Find where the given text appears and provide that cell's center as [x, y] coordinate. 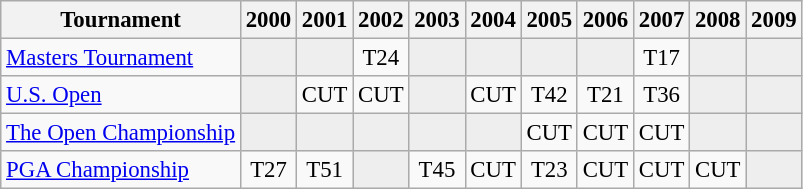
T23 [549, 170]
T45 [437, 170]
T36 [661, 95]
2001 [325, 20]
T24 [381, 58]
Masters Tournament [121, 58]
U.S. Open [121, 95]
2007 [661, 20]
2005 [549, 20]
Tournament [121, 20]
T42 [549, 95]
2002 [381, 20]
T17 [661, 58]
T21 [605, 95]
2006 [605, 20]
2009 [774, 20]
The Open Championship [121, 133]
2003 [437, 20]
2008 [718, 20]
T51 [325, 170]
2000 [268, 20]
T27 [268, 170]
2004 [493, 20]
PGA Championship [121, 170]
